For the text-containing cell, return its midpoint in (x, y) coordinate format. 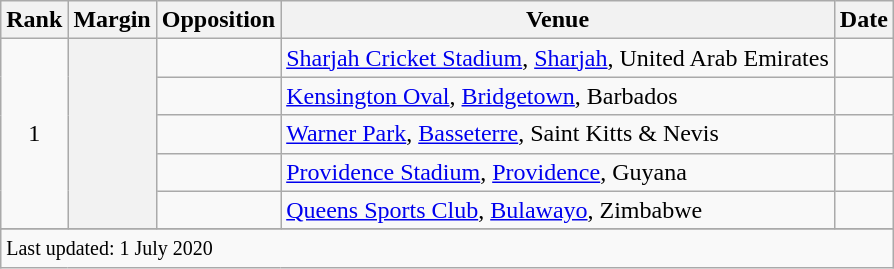
Last updated: 1 July 2020 (448, 248)
Kensington Oval, Bridgetown, Barbados (558, 96)
Providence Stadium, Providence, Guyana (558, 172)
Warner Park, Basseterre, Saint Kitts & Nevis (558, 134)
Date (864, 20)
Sharjah Cricket Stadium, Sharjah, United Arab Emirates (558, 58)
Queens Sports Club, Bulawayo, Zimbabwe (558, 210)
Venue (558, 20)
1 (34, 134)
Opposition (218, 20)
Rank (34, 20)
Margin (112, 20)
